Locate the cell with the specified text and output its (X, Y) center coordinate. 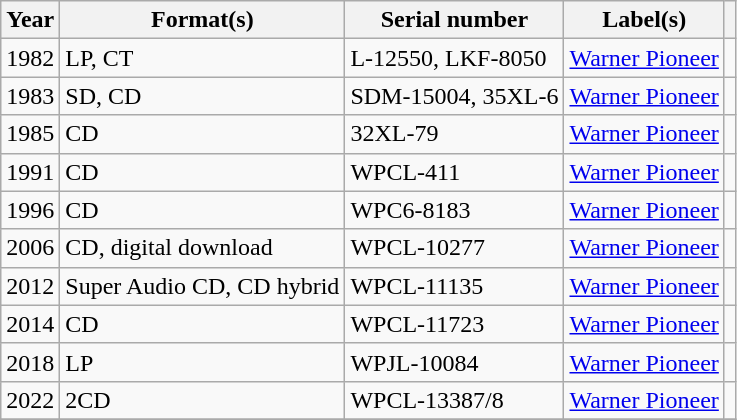
1985 (30, 134)
2CD (202, 400)
L-12550, LKF-8050 (454, 58)
32XL-79 (454, 134)
2022 (30, 400)
1996 (30, 210)
2018 (30, 362)
LP (202, 362)
SDM-15004, 35XL-6 (454, 96)
WPCL-13387/8 (454, 400)
WPCL-11723 (454, 324)
1983 (30, 96)
Format(s) (202, 20)
2006 (30, 248)
SD, CD (202, 96)
WPJL-10084 (454, 362)
WPCL-10277 (454, 248)
Label(s) (644, 20)
1982 (30, 58)
Super Audio CD, CD hybrid (202, 286)
CD, digital download (202, 248)
2014 (30, 324)
WPCL-411 (454, 172)
2012 (30, 286)
Serial number (454, 20)
WPCL-11135 (454, 286)
Year (30, 20)
LP, CT (202, 58)
1991 (30, 172)
WPC6-8183 (454, 210)
